From the cell containing the given text, extract its center point as [X, Y] coordinate. 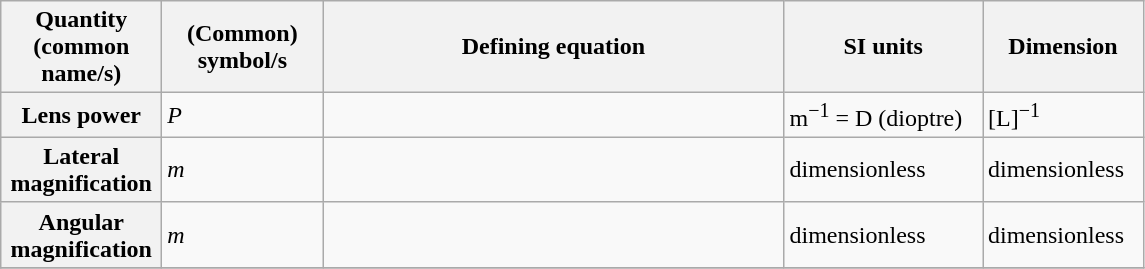
Quantity (common name/s) [82, 47]
Lateral magnification [82, 170]
Lens power [82, 116]
SI units [884, 47]
Defining equation [554, 47]
Angular magnification [82, 234]
[L]−1 [1062, 116]
P [242, 116]
(Common) symbol/s [242, 47]
m−1 = D (dioptre) [884, 116]
Dimension [1062, 47]
